Extract the (x, y) coordinate from the center of the cell holding the provided text.  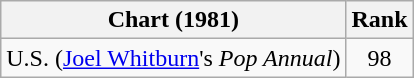
Rank (380, 20)
98 (380, 58)
Chart (1981) (174, 20)
U.S. (Joel Whitburn's Pop Annual) (174, 58)
